For the text-containing cell, return its midpoint in (X, Y) coordinate format. 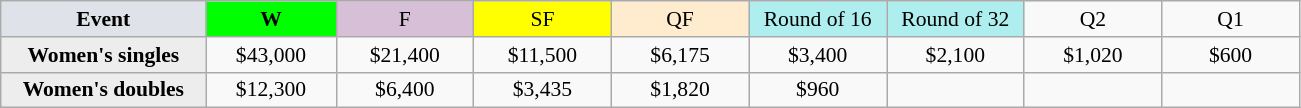
$960 (818, 90)
$6,175 (680, 55)
$12,300 (271, 90)
F (405, 19)
$600 (1231, 55)
Round of 32 (955, 19)
Round of 16 (818, 19)
Q2 (1093, 19)
Q1 (1231, 19)
Women's doubles (104, 90)
$3,435 (543, 90)
$11,500 (543, 55)
SF (543, 19)
$21,400 (405, 55)
$1,020 (1093, 55)
Event (104, 19)
Women's singles (104, 55)
$6,400 (405, 90)
$2,100 (955, 55)
QF (680, 19)
W (271, 19)
$3,400 (818, 55)
$1,820 (680, 90)
$43,000 (271, 55)
